Capture the cell that displays the provided text and extract its (X, Y) central coordinate. 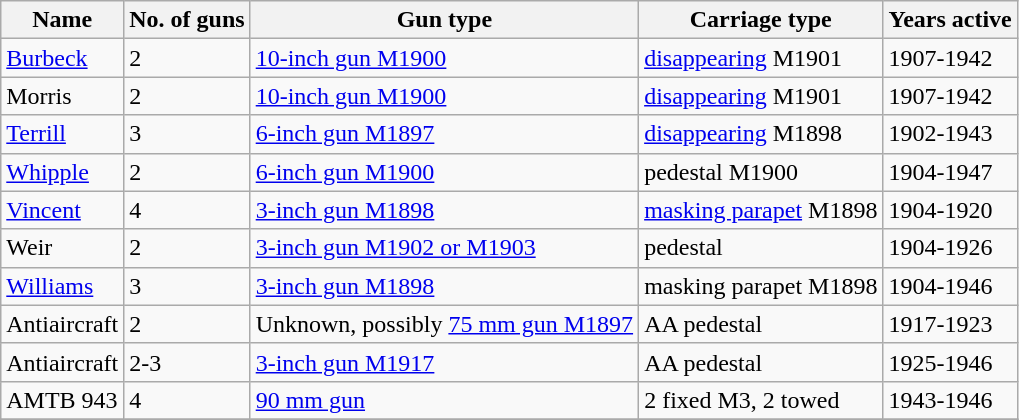
3-inch gun M1917 (444, 362)
2 fixed M3, 2 towed (761, 400)
Morris (62, 96)
Years active (950, 20)
Whipple (62, 172)
Gun type (444, 20)
AMTB 943 (62, 400)
Terrill (62, 134)
1904-1926 (950, 248)
1904-1947 (950, 172)
Williams (62, 286)
Weir (62, 248)
Unknown, possibly 75 mm gun M1897 (444, 324)
6-inch gun M1900 (444, 172)
Carriage type (761, 20)
1917-1923 (950, 324)
6-inch gun M1897 (444, 134)
1925-1946 (950, 362)
No. of guns (187, 20)
1943-1946 (950, 400)
90 mm gun (444, 400)
1904-1920 (950, 210)
disappearing M1898 (761, 134)
1902-1943 (950, 134)
Vincent (62, 210)
2-3 (187, 362)
3-inch gun M1902 or M1903 (444, 248)
pedestal M1900 (761, 172)
pedestal (761, 248)
Burbeck (62, 58)
1904-1946 (950, 286)
Name (62, 20)
